Provide the (x, y) coordinate of the cell's center where the given text is located.  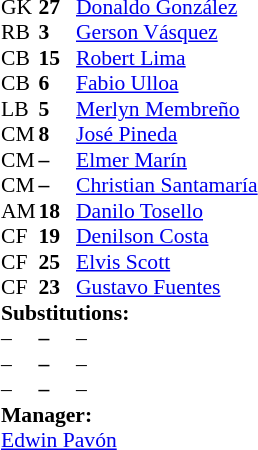
15 (57, 58)
AM (20, 211)
Manager: (130, 415)
Substitutions: (130, 313)
Fabio Ulloa (167, 83)
25 (57, 262)
23 (57, 287)
Denilson Costa (167, 237)
8 (57, 135)
19 (57, 237)
5 (57, 109)
Christian Santamaría (167, 185)
Gustavo Fuentes (167, 287)
18 (57, 211)
Danilo Tosello (167, 211)
Elmer Marín (167, 160)
RB (20, 33)
LB (20, 109)
Elvis Scott (167, 262)
6 (57, 83)
3 (57, 33)
Merlyn Membreño (167, 109)
Gerson Vásquez (167, 33)
José Pineda (167, 135)
Robert Lima (167, 58)
